From the cell containing the given text, extract its center point as [x, y] coordinate. 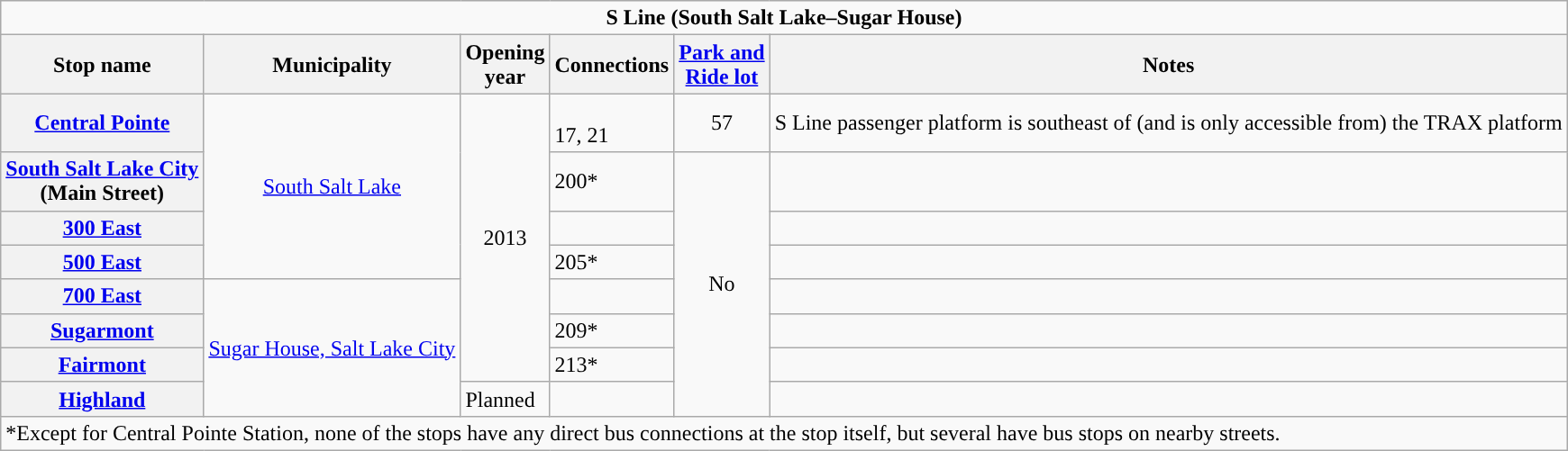
57 [722, 122]
Municipality [332, 65]
17, 21 [612, 122]
200* [612, 182]
700 East [103, 296]
Fairmont [103, 365]
S Line (South Salt Lake–Sugar House) [784, 18]
Stop name [103, 65]
Sugarmont [103, 330]
S Line passenger platform is southeast of (and is only accessible from) the TRAX platform [1168, 122]
300 East [103, 228]
Connections [612, 65]
Park andRide lot [722, 65]
500 East [103, 262]
No [722, 284]
Notes [1168, 65]
209* [612, 330]
2013 [505, 238]
South Salt Lake City(Main Street) [103, 182]
205* [612, 262]
213* [612, 365]
Highland [103, 399]
South Salt Lake [332, 186]
Central Pointe [103, 122]
Openingyear [505, 65]
Planned [505, 399]
Sugar House, Salt Lake City [332, 347]
